Scan for the cell matching the given text and deliver its (X, Y) coordinate at center. 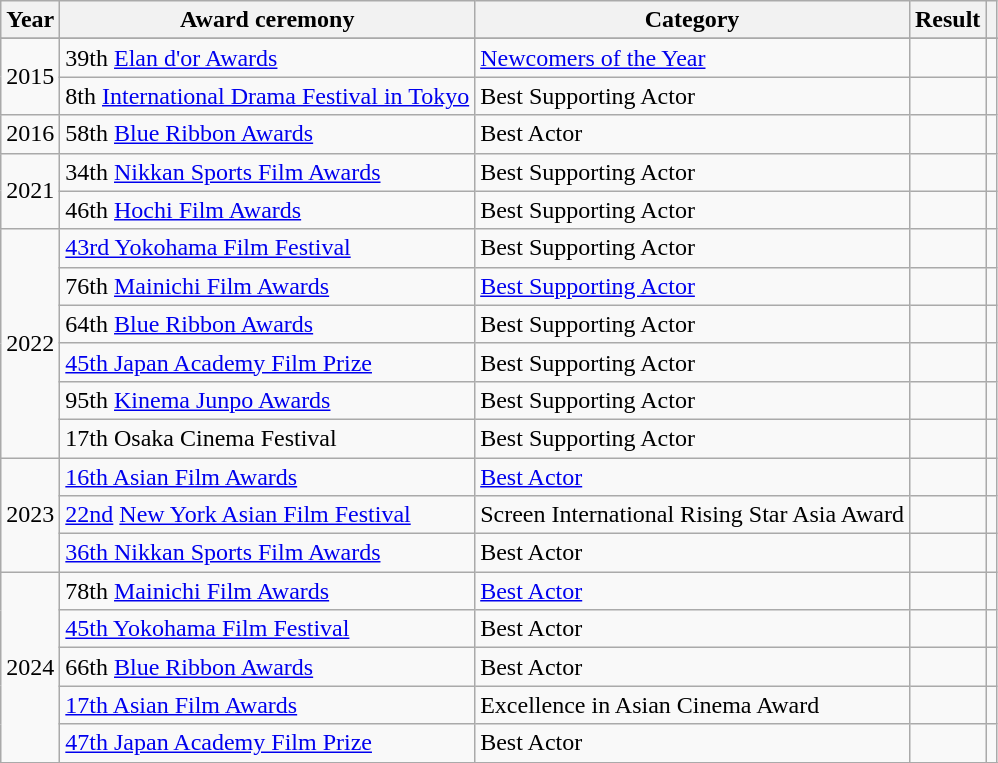
16th Asian Film Awards (268, 477)
2016 (30, 134)
64th Blue Ribbon Awards (268, 324)
Award ceremony (268, 20)
Excellence in Asian Cinema Award (692, 705)
2024 (30, 667)
39th Elan d'or Awards (268, 58)
Newcomers of the Year (692, 58)
22nd New York Asian Film Festival (268, 515)
34th Nikkan Sports Film Awards (268, 172)
2023 (30, 515)
2021 (30, 191)
17th Asian Film Awards (268, 705)
Result (947, 20)
78th Mainichi Film Awards (268, 591)
46th Hochi Film Awards (268, 210)
36th Nikkan Sports Film Awards (268, 553)
8th International Drama Festival in Tokyo (268, 96)
Screen International Rising Star Asia Award (692, 515)
43rd Yokohama Film Festival (268, 248)
58th Blue Ribbon Awards (268, 134)
17th Osaka Cinema Festival (268, 438)
45th Yokohama Film Festival (268, 629)
2022 (30, 343)
66th Blue Ribbon Awards (268, 667)
45th Japan Academy Film Prize (268, 362)
2015 (30, 77)
Year (30, 20)
76th Mainichi Film Awards (268, 286)
95th Kinema Junpo Awards (268, 400)
47th Japan Academy Film Prize (268, 743)
Category (692, 20)
